For the text-containing cell, return its midpoint in [X, Y] coordinate format. 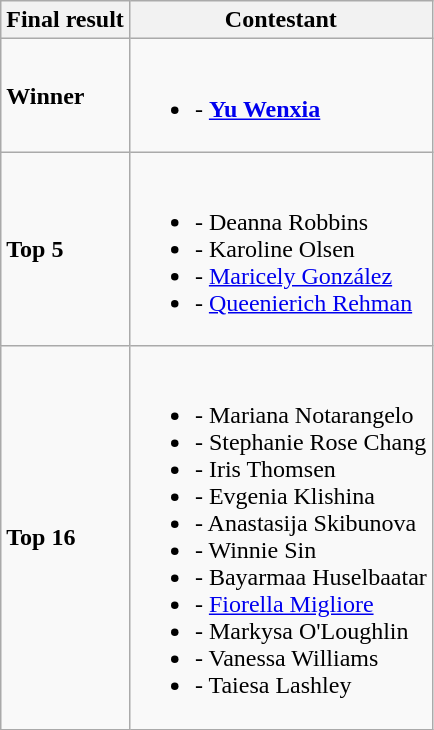
Final result [66, 20]
Winner [66, 96]
Contestant [280, 20]
- Yu Wenxia [280, 96]
Top 16 [66, 538]
- Deanna Robbins - Karoline Olsen - Maricely González - Queenierich Rehman [280, 249]
Top 5 [66, 249]
